Identify which cell holds the provided text, then report its [X, Y] central coordinate. 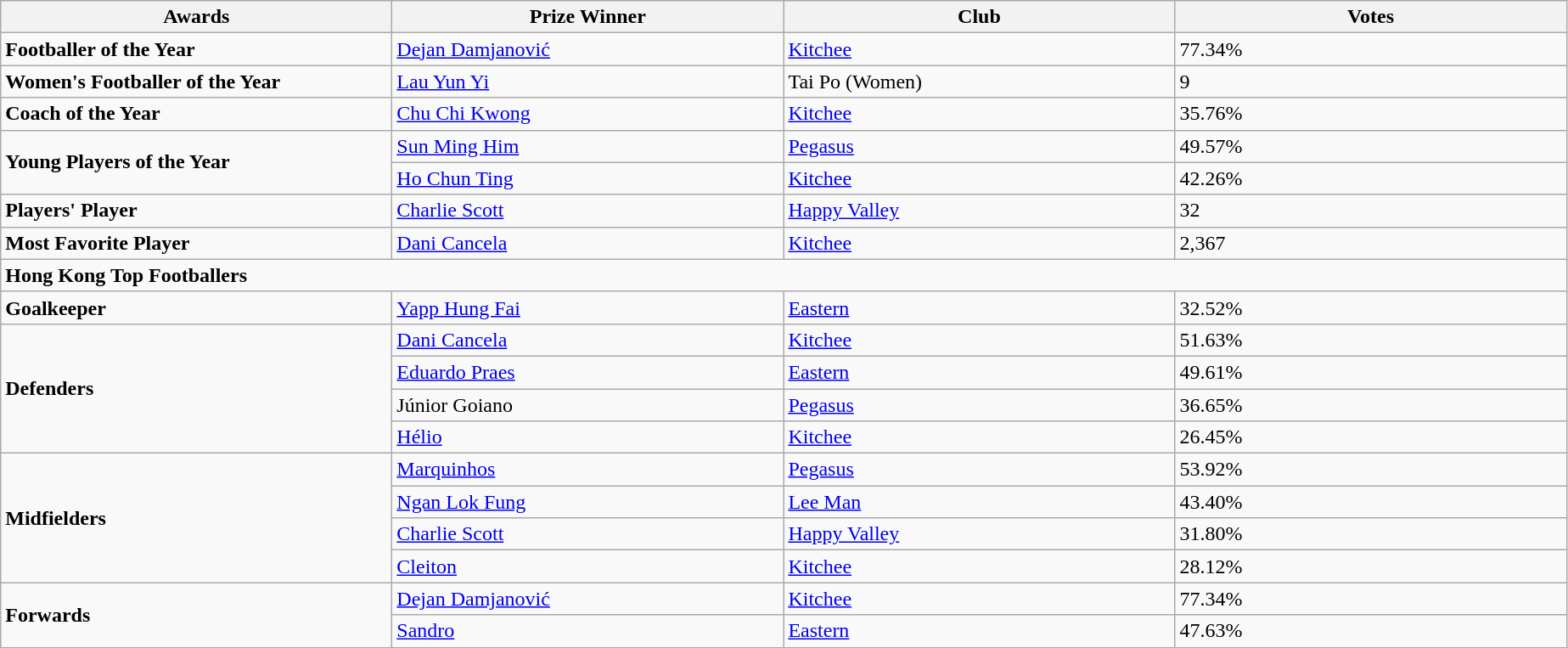
36.65% [1370, 405]
Midfielders [197, 518]
Prize Winner [587, 17]
Hong Kong Top Footballers [784, 275]
Footballer of the Year [197, 49]
Sandro [587, 631]
Awards [197, 17]
Players' Player [197, 211]
Júnior Goiano [587, 405]
Cleiton [587, 566]
Club [980, 17]
Votes [1370, 17]
2,367 [1370, 243]
Lau Yun Yi [587, 82]
Yapp Hung Fai [587, 307]
53.92% [1370, 470]
43.40% [1370, 502]
49.57% [1370, 146]
32.52% [1370, 307]
Marquinhos [587, 470]
Sun Ming Him [587, 146]
35.76% [1370, 114]
Coach of the Year [197, 114]
Ho Chun Ting [587, 178]
Lee Man [980, 502]
42.26% [1370, 178]
26.45% [1370, 437]
Chu Chi Kwong [587, 114]
Tai Po (Women) [980, 82]
Ngan Lok Fung [587, 502]
Women's Footballer of the Year [197, 82]
32 [1370, 211]
Defenders [197, 388]
31.80% [1370, 534]
28.12% [1370, 566]
Hélio [587, 437]
Forwards [197, 615]
47.63% [1370, 631]
Goalkeeper [197, 307]
Most Favorite Player [197, 243]
51.63% [1370, 340]
Eduardo Praes [587, 372]
Young Players of the Year [197, 162]
9 [1370, 82]
49.61% [1370, 372]
